Extract the (X, Y) coordinate from the center of the cell holding the provided text.  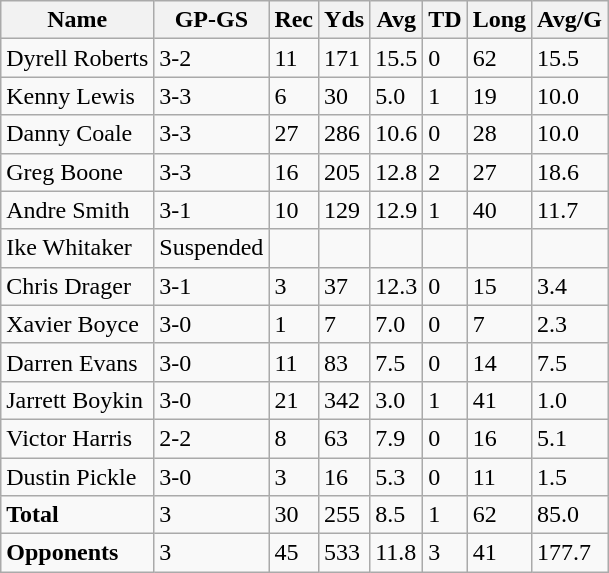
Victor Harris (78, 438)
1.5 (570, 477)
11.7 (570, 210)
37 (344, 286)
Jarrett Boykin (78, 400)
Yds (344, 20)
7.9 (396, 438)
Chris Drager (78, 286)
Dustin Pickle (78, 477)
GP-GS (212, 20)
286 (344, 134)
Xavier Boyce (78, 324)
2.3 (570, 324)
1.0 (570, 400)
Avg/G (570, 20)
12.3 (396, 286)
Rec (294, 20)
Long (499, 20)
11.8 (396, 553)
12.9 (396, 210)
205 (344, 172)
18.6 (570, 172)
5.1 (570, 438)
3.4 (570, 286)
Total (78, 515)
15 (499, 286)
40 (499, 210)
Kenny Lewis (78, 96)
Avg (396, 20)
Danny Coale (78, 134)
5.3 (396, 477)
19 (499, 96)
Ike Whitaker (78, 248)
10 (294, 210)
Name (78, 20)
21 (294, 400)
6 (294, 96)
8.5 (396, 515)
Darren Evans (78, 362)
Dyrell Roberts (78, 58)
45 (294, 553)
7.0 (396, 324)
342 (344, 400)
8 (294, 438)
12.8 (396, 172)
Suspended (212, 248)
533 (344, 553)
3-2 (212, 58)
Opponents (78, 553)
2-2 (212, 438)
5.0 (396, 96)
2 (445, 172)
83 (344, 362)
Andre Smith (78, 210)
255 (344, 515)
63 (344, 438)
129 (344, 210)
3.0 (396, 400)
28 (499, 134)
171 (344, 58)
177.7 (570, 553)
85.0 (570, 515)
10.6 (396, 134)
14 (499, 362)
TD (445, 20)
Greg Boone (78, 172)
